Find where the given text appears and provide that cell's center as [x, y] coordinate. 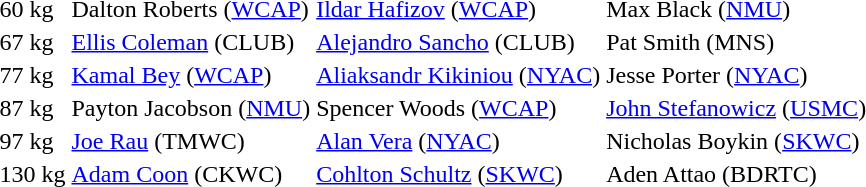
Spencer Woods (WCAP) [458, 108]
Ellis Coleman (CLUB) [191, 42]
Alan Vera (NYAC) [458, 141]
Alejandro Sancho (CLUB) [458, 42]
Aliaksandr Kikiniou (NYAC) [458, 75]
Joe Rau (TMWC) [191, 141]
Payton Jacobson (NMU) [191, 108]
Kamal Bey (WCAP) [191, 75]
